Provide the [X, Y] coordinate of the cell's center where the given text is located.  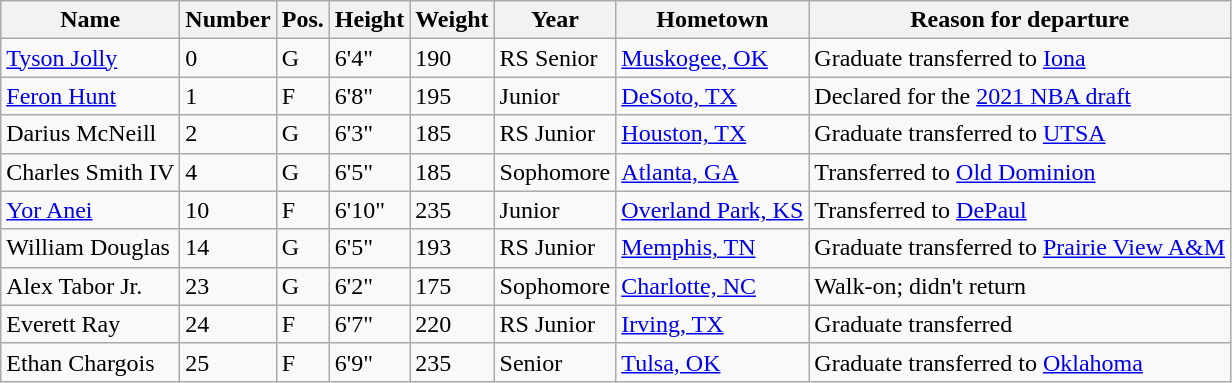
Number [228, 20]
Graduate transferred [1020, 324]
23 [228, 286]
Hometown [712, 20]
193 [452, 248]
Tyson Jolly [90, 58]
Yor Anei [90, 210]
Transferred to Old Dominion [1020, 172]
6'10" [369, 210]
Transferred to DePaul [1020, 210]
6'4" [369, 58]
6'2" [369, 286]
Graduate transferred to Iona [1020, 58]
Graduate transferred to UTSA [1020, 134]
Tulsa, OK [712, 362]
DeSoto, TX [712, 96]
10 [228, 210]
Declared for the 2021 NBA draft [1020, 96]
Atlanta, GA [712, 172]
Walk-on; didn't return [1020, 286]
0 [228, 58]
4 [228, 172]
Year [555, 20]
William Douglas [90, 248]
24 [228, 324]
190 [452, 58]
6'8" [369, 96]
Ethan Chargois [90, 362]
Graduate transferred to Oklahoma [1020, 362]
220 [452, 324]
Overland Park, KS [712, 210]
Senior [555, 362]
Name [90, 20]
14 [228, 248]
Memphis, TN [712, 248]
RS Senior [555, 58]
Feron Hunt [90, 96]
195 [452, 96]
Irving, TX [712, 324]
Graduate transferred to Prairie View A&M [1020, 248]
25 [228, 362]
Darius McNeill [90, 134]
Height [369, 20]
Everett Ray [90, 324]
Reason for departure [1020, 20]
Houston, TX [712, 134]
Muskogee, OK [712, 58]
Weight [452, 20]
2 [228, 134]
6'7" [369, 324]
Charles Smith IV [90, 172]
Pos. [302, 20]
6'9" [369, 362]
Alex Tabor Jr. [90, 286]
Charlotte, NC [712, 286]
6'3" [369, 134]
1 [228, 96]
175 [452, 286]
